Output the (x, y) coordinate of the center of the cell containing the given text.  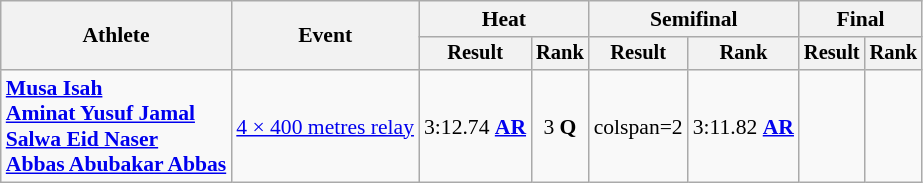
Event (325, 36)
4 × 400 metres relay (325, 126)
Final (860, 19)
colspan=2 (638, 126)
Athlete (116, 36)
Heat (504, 19)
3 Q (560, 126)
Musa IsahAminat Yusuf Jamal Salwa Eid Naser Abbas Abubakar Abbas (116, 126)
3:11.82 AR (744, 126)
Semifinal (694, 19)
3:12.74 AR (475, 126)
